Detect which cell encompasses the target text, then output its (x, y) center coordinate. 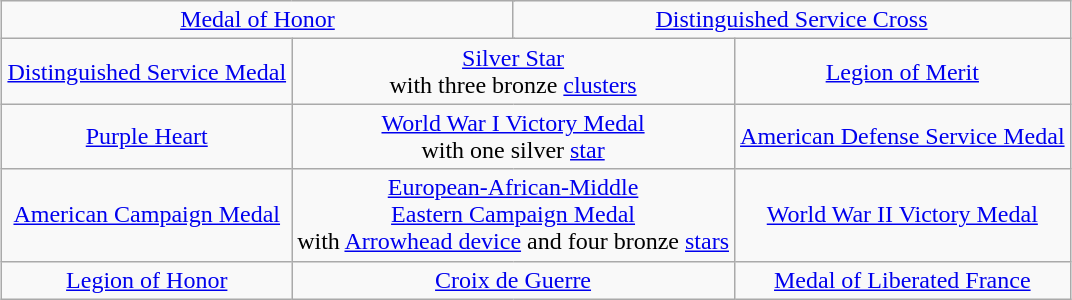
Croix de Guerre (514, 280)
American Campaign Medal (147, 215)
Medal of Liberated France (903, 280)
Silver Starwith three bronze clusters (514, 72)
Distinguished Service Cross (792, 20)
European-African-MiddleEastern Campaign Medalwith Arrowhead device and four bronze stars (514, 215)
World War I Victory Medalwith one silver star (514, 136)
World War II Victory Medal (903, 215)
Legion of Honor (147, 280)
Medal of Honor (258, 20)
American Defense Service Medal (903, 136)
Legion of Merit (903, 72)
Distinguished Service Medal (147, 72)
Purple Heart (147, 136)
